Provide the [x, y] coordinate of the cell's center where the given text is located.  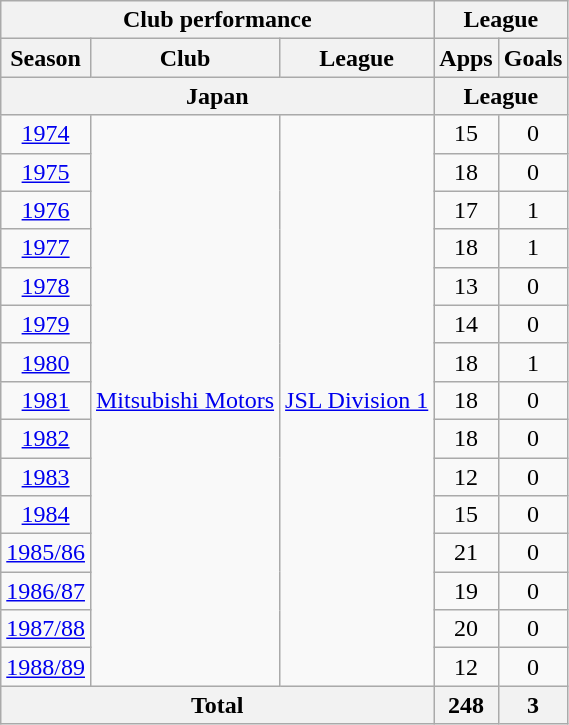
17 [466, 210]
1985/86 [46, 553]
Club performance [218, 20]
248 [466, 705]
JSL Division 1 [357, 400]
1984 [46, 515]
19 [466, 591]
Club [184, 58]
Total [218, 705]
20 [466, 629]
1979 [46, 324]
14 [466, 324]
1978 [46, 286]
1982 [46, 438]
Apps [466, 58]
1974 [46, 134]
Japan [218, 96]
1976 [46, 210]
1987/88 [46, 629]
Goals [533, 58]
1983 [46, 477]
1977 [46, 248]
1988/89 [46, 667]
1980 [46, 362]
13 [466, 286]
1986/87 [46, 591]
3 [533, 705]
Season [46, 58]
Mitsubishi Motors [184, 400]
21 [466, 553]
1981 [46, 400]
1975 [46, 172]
